Pinpoint the cell where the given text exists, returning its [x, y] midpoint coordinate. 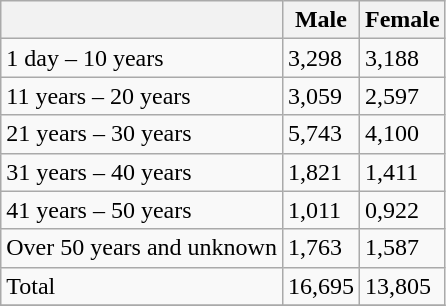
3,059 [320, 96]
Total [142, 286]
1 day – 10 years [142, 58]
31 years – 40 years [142, 172]
5,743 [320, 134]
16,695 [320, 286]
13,805 [402, 286]
3,298 [320, 58]
1,587 [402, 248]
Over 50 years and unknown [142, 248]
4,100 [402, 134]
41 years – 50 years [142, 210]
1,821 [320, 172]
11 years – 20 years [142, 96]
1,763 [320, 248]
1,011 [320, 210]
21 years – 30 years [142, 134]
3,188 [402, 58]
Male [320, 20]
Female [402, 20]
2,597 [402, 96]
0,922 [402, 210]
1,411 [402, 172]
